Detect which cell encompasses the target text, then output its [x, y] center coordinate. 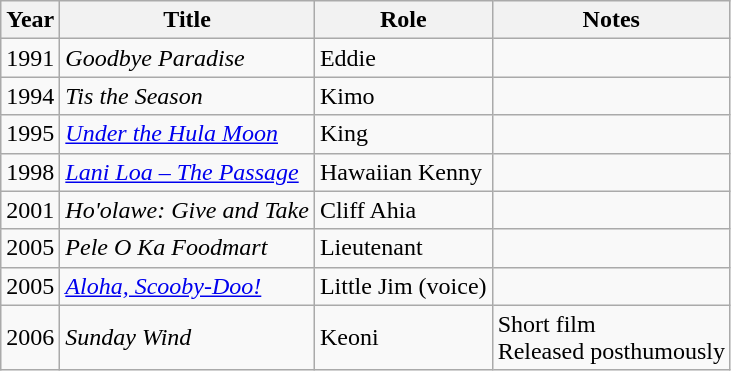
King [403, 134]
Cliff Ahia [403, 210]
Under the Hula Moon [188, 134]
2006 [30, 338]
Short filmReleased posthumously [611, 338]
Ho'olawe: Give and Take [188, 210]
Kimo [403, 96]
Title [188, 20]
Sunday Wind [188, 338]
Aloha, Scooby-Doo! [188, 286]
Lani Loa – The Passage [188, 172]
1991 [30, 58]
Little Jim (voice) [403, 286]
2001 [30, 210]
Notes [611, 20]
Role [403, 20]
Goodbye Paradise [188, 58]
Pele O Ka Foodmart [188, 248]
1998 [30, 172]
Tis the Season [188, 96]
Keoni [403, 338]
Lieutenant [403, 248]
Year [30, 20]
Hawaiian Kenny [403, 172]
Eddie [403, 58]
1995 [30, 134]
1994 [30, 96]
